Locate the cell with the specified text and output its [X, Y] center coordinate. 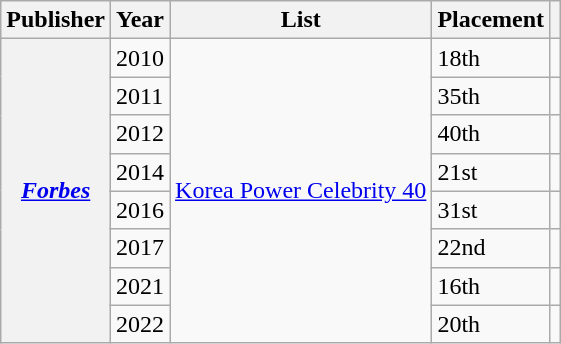
16th [491, 286]
31st [491, 210]
2012 [140, 134]
18th [491, 58]
Forbes [56, 191]
35th [491, 96]
Publisher [56, 20]
20th [491, 324]
21st [491, 172]
Korea Power Celebrity 40 [301, 191]
2022 [140, 324]
2010 [140, 58]
Placement [491, 20]
22nd [491, 248]
40th [491, 134]
Year [140, 20]
2014 [140, 172]
2021 [140, 286]
2017 [140, 248]
2011 [140, 96]
List [301, 20]
2016 [140, 210]
